From the cell containing the given text, extract its center point as (X, Y) coordinate. 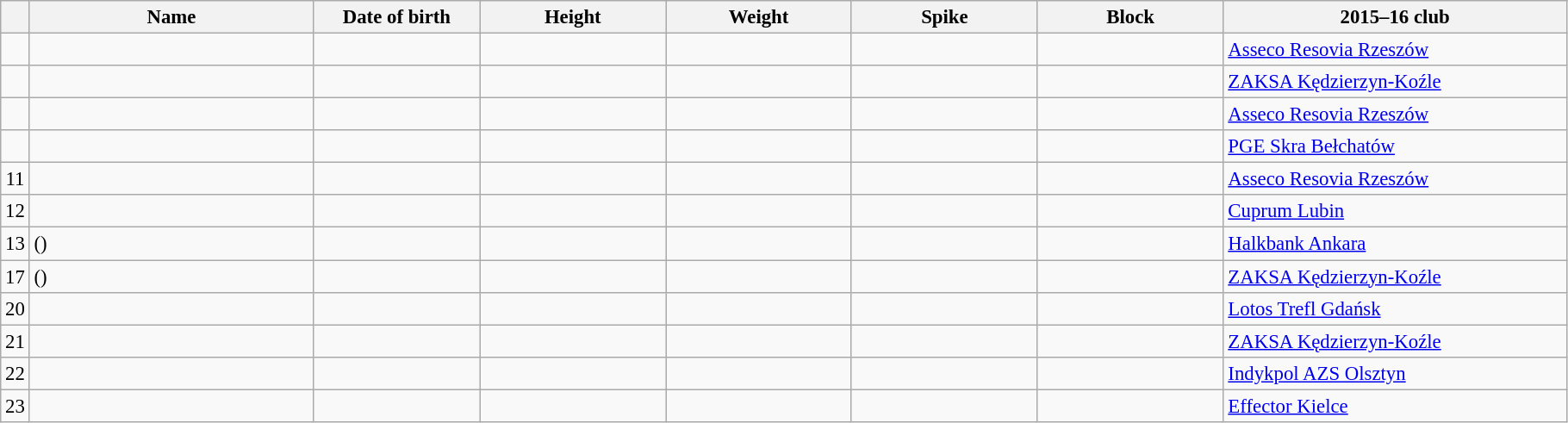
Lotos Trefl Gdańsk (1395, 308)
22 (16, 373)
17 (16, 277)
PGE Skra Bełchatów (1395, 146)
Cuprum Lubin (1395, 211)
Indykpol AZS Olsztyn (1395, 373)
Block (1130, 17)
12 (16, 211)
11 (16, 179)
Spike (944, 17)
20 (16, 308)
2015–16 club (1395, 17)
13 (16, 244)
21 (16, 341)
Date of birth (396, 17)
Halkbank Ankara (1395, 244)
Height (573, 17)
Name (171, 17)
Effector Kielce (1395, 406)
23 (16, 406)
Weight (759, 17)
